From the cell containing the given text, extract its center point as (X, Y) coordinate. 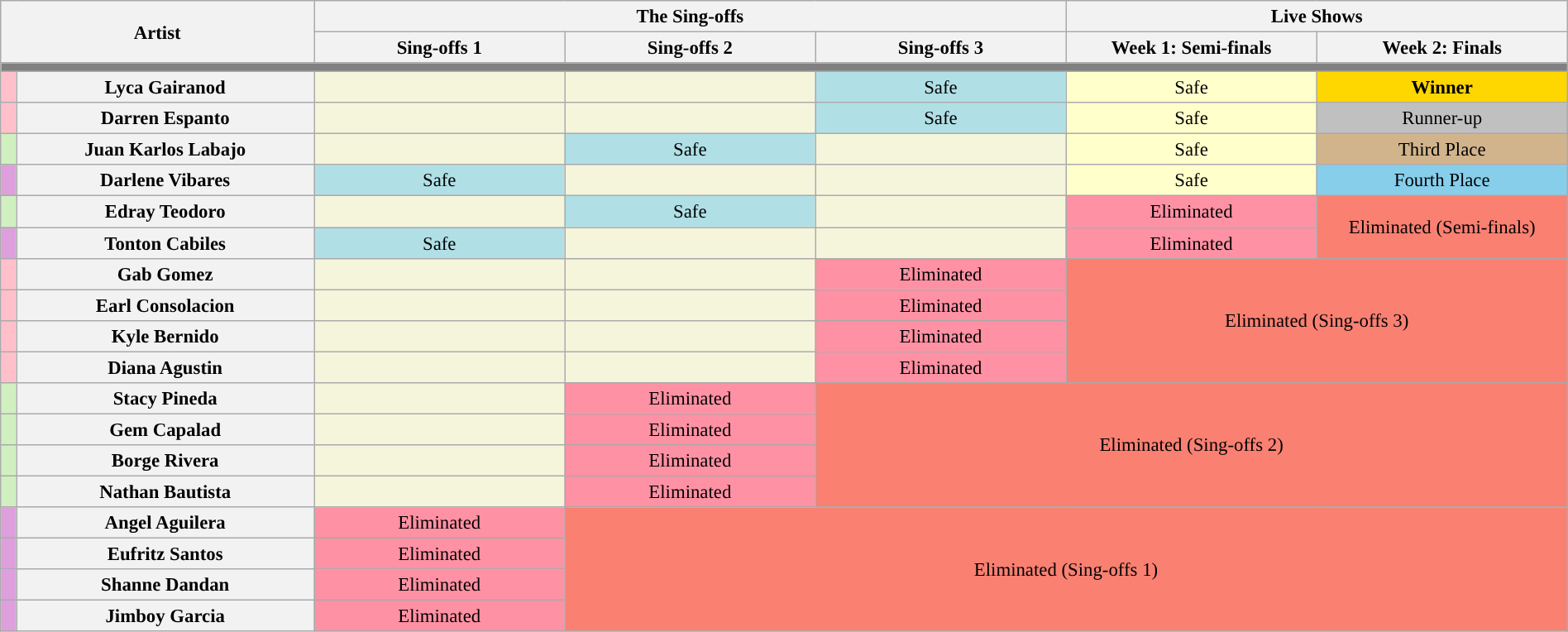
Juan Karlos Labajo (165, 150)
Eufritz Santos (165, 554)
Artist (157, 31)
Eliminated (Sing-offs 3) (1317, 320)
Kyle Bernido (165, 336)
Angel Aguilera (165, 523)
Fourth Place (1442, 181)
Eliminated (Sing-offs 1) (1066, 569)
Live Shows (1317, 17)
The Sing-offs (690, 17)
Diana Agustin (165, 367)
Third Place (1442, 150)
Week 1: Semi-finals (1191, 48)
Jimboy Garcia (165, 616)
Borge Rivera (165, 461)
Week 2: Finals (1442, 48)
Winner (1442, 88)
Stacy Pineda (165, 399)
Sing-offs 3 (941, 48)
Runner-up (1442, 118)
Shanne Dandan (165, 585)
Sing-offs 1 (440, 48)
Sing-offs 2 (690, 48)
Earl Consolacion (165, 305)
Darlene Vibares (165, 181)
Eliminated (Sing-offs 2) (1191, 445)
Gab Gomez (165, 274)
Eliminated (Semi-finals) (1442, 227)
Darren Espanto (165, 118)
Gem Capalad (165, 429)
Nathan Bautista (165, 491)
Tonton Cabiles (165, 243)
Lyca Gairanod (165, 88)
Edray Teodoro (165, 212)
